Output the [X, Y] coordinate of the center of the cell containing the given text.  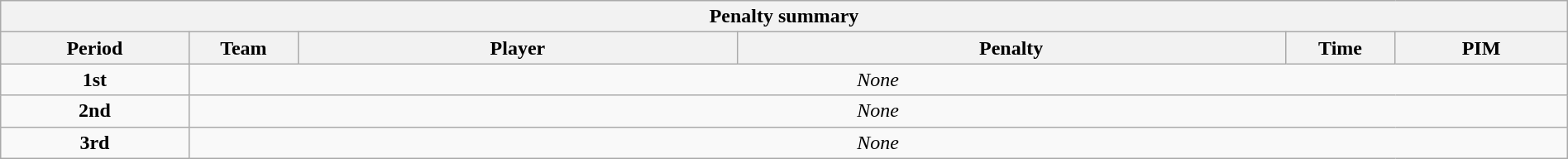
Time [1340, 48]
PIM [1481, 48]
3rd [94, 142]
Period [94, 48]
Penalty [1011, 48]
2nd [94, 111]
Penalty summary [784, 17]
1st [94, 79]
Team [243, 48]
Player [518, 48]
